Find where the given text appears and provide that cell's center as [X, Y] coordinate. 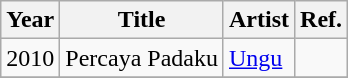
Title [142, 20]
Year [30, 20]
Ref. [322, 20]
2010 [30, 58]
Artist [258, 20]
Percaya Padaku [142, 58]
Ungu [258, 58]
